Scan for the cell matching the given text and deliver its [x, y] coordinate at center. 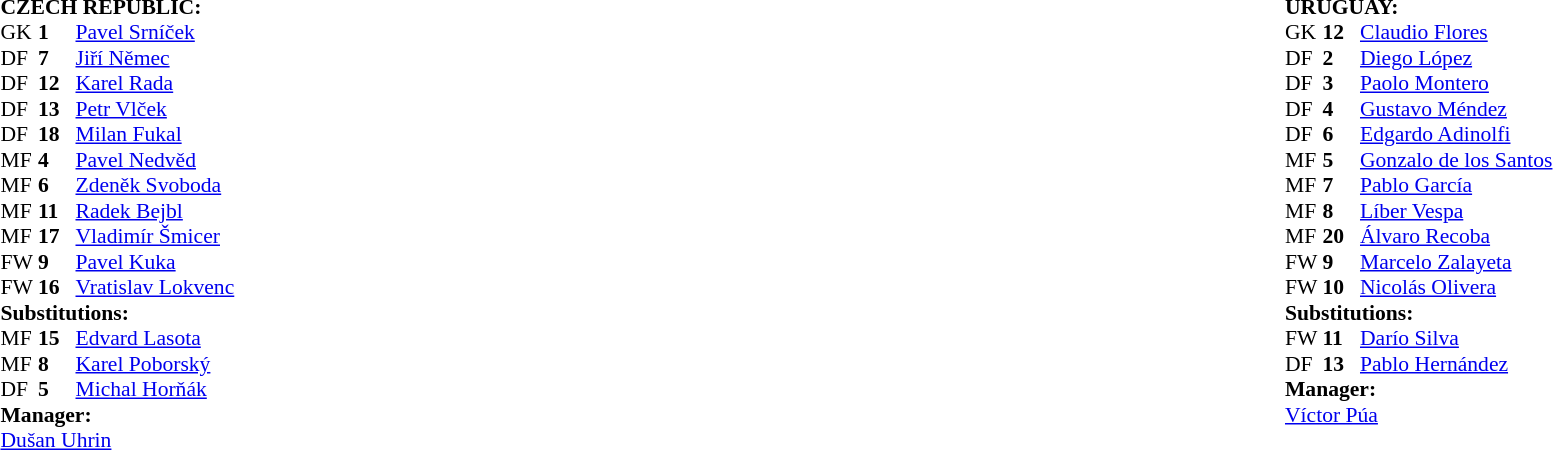
Karel Rada [156, 83]
20 [1341, 237]
Marcelo Zalayeta [1456, 262]
Milan Fukal [156, 135]
Radek Bejbl [156, 211]
10 [1341, 287]
2 [1341, 58]
Gonzalo de los Santos [1456, 160]
Gustavo Méndez [1456, 109]
Diego López [1456, 58]
16 [57, 287]
15 [57, 339]
Michal Horňák [156, 389]
Zdeněk Svoboda [156, 185]
Víctor Púa [1418, 415]
Jiří Němec [156, 58]
Darío Silva [1456, 339]
Pavel Kuka [156, 262]
Vratislav Lokvenc [156, 287]
Vladimír Šmicer [156, 237]
Edgardo Adinolfi [1456, 135]
Nicolás Olivera [1456, 287]
Paolo Montero [1456, 83]
Edvard Lasota [156, 339]
18 [57, 135]
Karel Poborský [156, 364]
Pavel Nedvěd [156, 160]
Pablo Hernández [1456, 364]
Líber Vespa [1456, 211]
Pablo García [1456, 185]
17 [57, 237]
3 [1341, 83]
Álvaro Recoba [1456, 237]
Pavel Srníček [156, 33]
Petr Vlček [156, 109]
1 [57, 33]
Claudio Flores [1456, 33]
